From the cell containing the given text, extract its center point as [X, Y] coordinate. 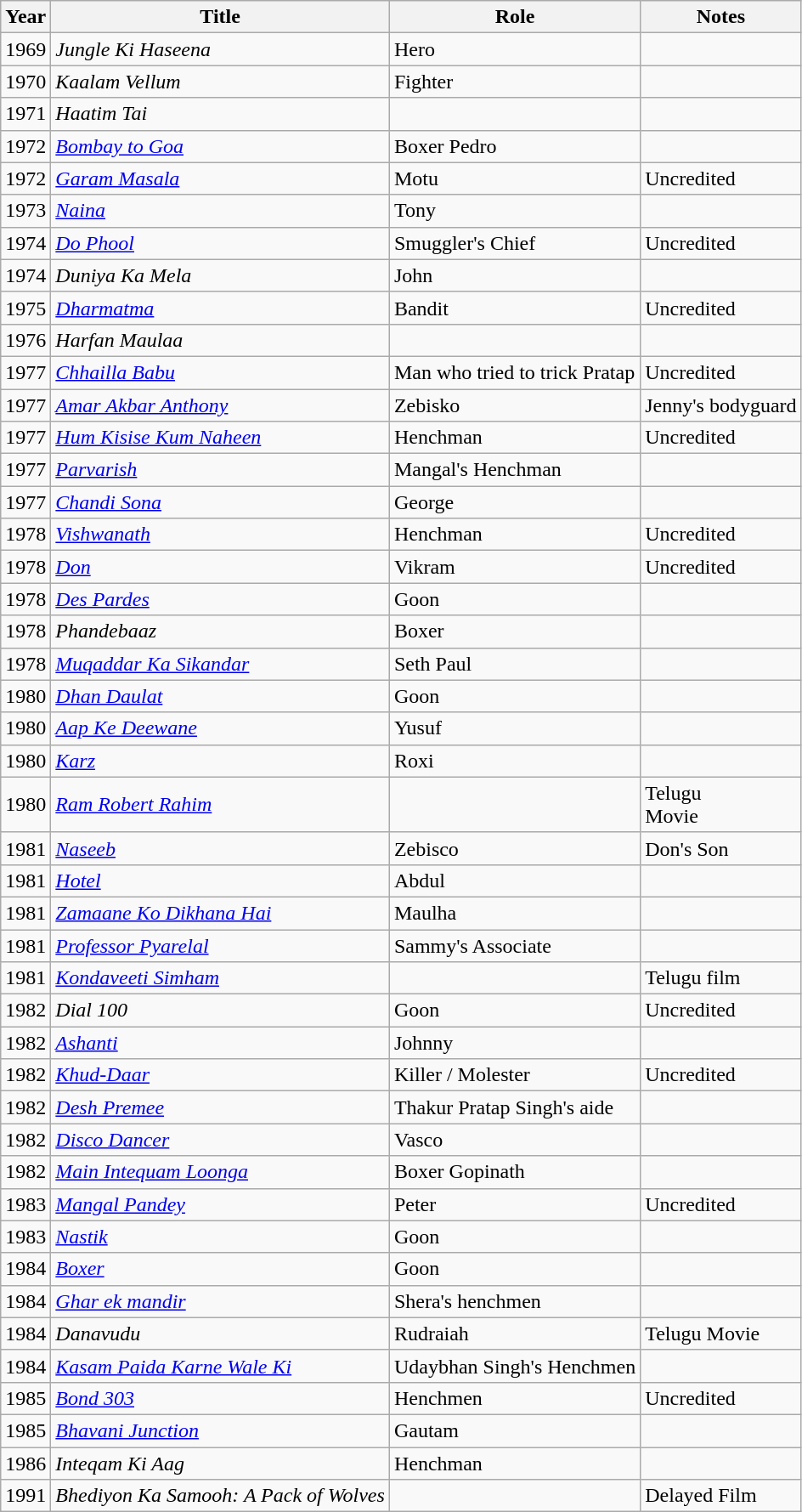
Aap Ke Deewane [221, 728]
Dial 100 [221, 1011]
Smuggler's Chief [515, 243]
Desh Premee [221, 1107]
Kaalam Vellum [221, 82]
1976 [25, 340]
Thakur Pratap Singh's aide [515, 1107]
Garam Masala [221, 178]
Man who tried to trick Pratap [515, 372]
Abdul [515, 881]
Naina [221, 211]
Karz [221, 761]
Ram Robert Rahim [221, 804]
Peter [515, 1204]
Bombay to Goa [221, 146]
Main Intequam Loonga [221, 1172]
Des Pardes [221, 599]
Duniya Ka Mela [221, 275]
Vikram [515, 567]
Telugu film [720, 978]
Naseeb [221, 848]
Nastik [221, 1237]
Zamaane Ko Dikhana Hai [221, 913]
Kondaveeti Simham [221, 978]
1973 [25, 211]
TeluguMovie [720, 804]
Hotel [221, 881]
Hum Kisise Kum Naheen [221, 438]
Ghar ek mandir [221, 1301]
Udaybhan Singh's Henchmen [515, 1366]
Kasam Paida Karne Wale Ki [221, 1366]
Don [221, 567]
Roxi [515, 761]
Motu [515, 178]
1970 [25, 82]
Role [515, 17]
1986 [25, 1463]
Jenny's bodyguard [720, 405]
Johnny [515, 1043]
Gautam [515, 1430]
Mangal Pandey [221, 1204]
Chhailla Babu [221, 372]
Zebisco [515, 848]
1971 [25, 114]
Do Phool [221, 243]
Phandebaaz [221, 631]
Bhavani Junction [221, 1430]
Boxer Gopinath [515, 1172]
Chandi Sona [221, 502]
Harfan Maulaa [221, 340]
1991 [25, 1496]
Inteqam Ki Aag [221, 1463]
Yusuf [515, 728]
Disco Dancer [221, 1140]
Sammy's Associate [515, 946]
Hero [515, 49]
Dharmatma [221, 308]
Seth Paul [515, 664]
Year [25, 17]
Notes [720, 17]
Vishwanath [221, 535]
Jungle Ki Haseena [221, 49]
Rudraiah [515, 1334]
Fighter [515, 82]
Bond 303 [221, 1398]
Henchmen [515, 1398]
Boxer Pedro [515, 146]
Shera's henchmen [515, 1301]
Parvarish [221, 470]
Tony [515, 211]
Amar Akbar Anthony [221, 405]
Zebisko [515, 405]
1975 [25, 308]
John [515, 275]
Mangal's Henchman [515, 470]
Haatim Tai [221, 114]
Maulha [515, 913]
Title [221, 17]
Telugu Movie [720, 1334]
Ashanti [221, 1043]
Professor Pyarelal [221, 946]
Don's Son [720, 848]
Killer / Molester [515, 1075]
Delayed Film [720, 1496]
Dhan Daulat [221, 696]
Khud-Daar [221, 1075]
Bhediyon Ka Samooh: A Pack of Wolves [221, 1496]
George [515, 502]
Vasco [515, 1140]
Muqaddar Ka Sikandar [221, 664]
Bandit [515, 308]
1969 [25, 49]
Danavudu [221, 1334]
